Return the [X, Y] coordinate for the center point of the cell that contains the specified text.  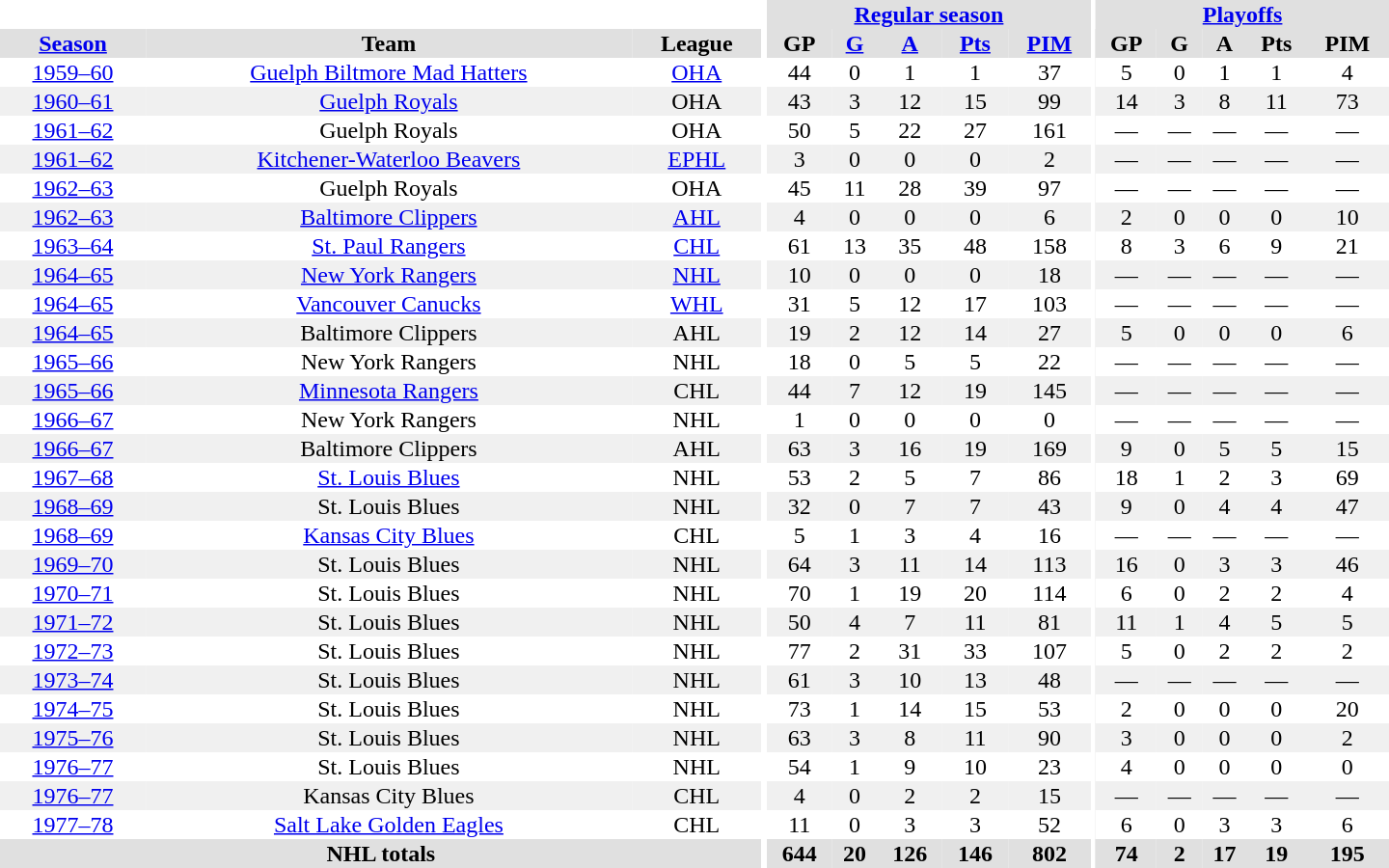
47 [1348, 506]
37 [1049, 72]
1974–75 [73, 709]
86 [1049, 477]
54 [800, 767]
1970–71 [73, 593]
99 [1049, 101]
158 [1049, 246]
35 [910, 246]
70 [800, 593]
League [696, 43]
644 [800, 854]
32 [800, 506]
114 [1049, 593]
1973–74 [73, 680]
28 [910, 188]
69 [1348, 477]
74 [1127, 854]
21 [1348, 246]
Minnesota Rangers [389, 391]
97 [1049, 188]
Salt Lake Golden Eagles [389, 825]
WHL [696, 304]
126 [910, 854]
64 [800, 564]
45 [800, 188]
1977–78 [73, 825]
Season [73, 43]
169 [1049, 448]
161 [1049, 130]
146 [975, 854]
1960–61 [73, 101]
52 [1049, 825]
802 [1049, 854]
St. Paul Rangers [389, 246]
33 [975, 651]
145 [1049, 391]
EPHL [696, 159]
46 [1348, 564]
77 [800, 651]
Playoffs [1242, 14]
NHL totals [381, 854]
1959–60 [73, 72]
103 [1049, 304]
1971–72 [73, 622]
1963–64 [73, 246]
81 [1049, 622]
1975–76 [73, 738]
1969–70 [73, 564]
1972–73 [73, 651]
23 [1049, 767]
113 [1049, 564]
Guelph Biltmore Mad Hatters [389, 72]
39 [975, 188]
Team [389, 43]
195 [1348, 854]
107 [1049, 651]
Kitchener-Waterloo Beavers [389, 159]
Regular season [929, 14]
1967–68 [73, 477]
Vancouver Canucks [389, 304]
90 [1049, 738]
